Locate the cell with the specified text and output its [x, y] center coordinate. 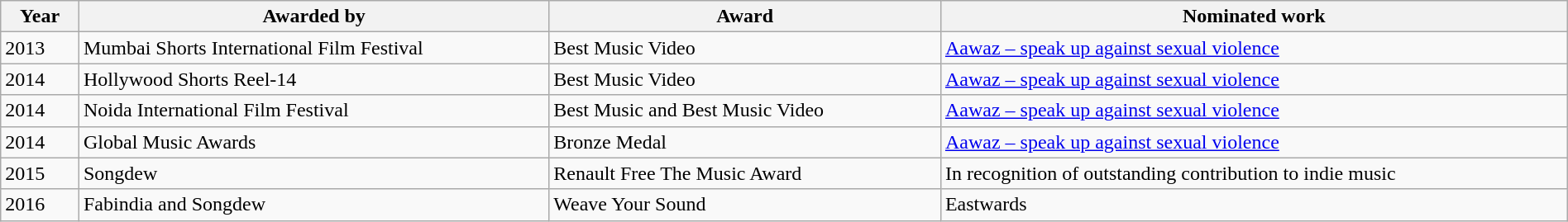
Weave Your Sound [745, 205]
Hollywood Shorts Reel-14 [313, 79]
Nominated work [1254, 17]
Renault Free The Music Award [745, 173]
2013 [40, 48]
2016 [40, 205]
Global Music Awards [313, 142]
Eastwards [1254, 205]
Noida International Film Festival [313, 111]
In recognition of outstanding contribution to indie music [1254, 173]
Best Music and Best Music Video [745, 111]
Year [40, 17]
2015 [40, 173]
Fabindia and Songdew [313, 205]
Bronze Medal [745, 142]
Award [745, 17]
Mumbai Shorts International Film Festival [313, 48]
Awarded by [313, 17]
Songdew [313, 173]
